For the text-containing cell, return its midpoint in (x, y) coordinate format. 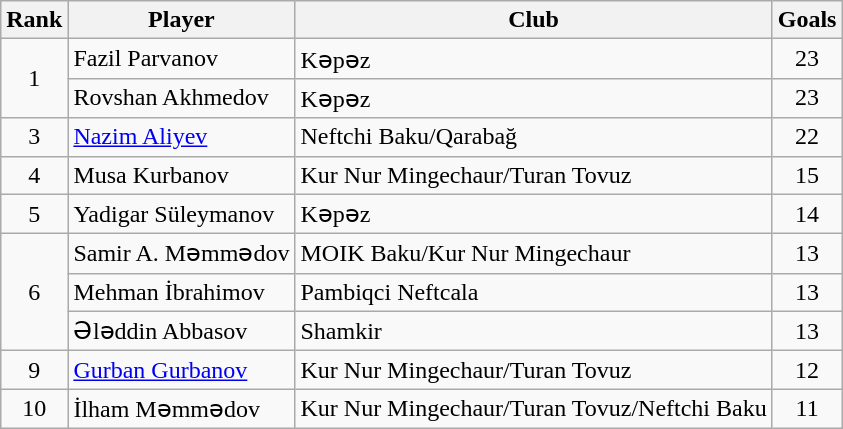
Nazim Aliyev (182, 137)
10 (34, 409)
1 (34, 78)
4 (34, 175)
Yadigar Süleymanov (182, 214)
Pambiqci Neftcala (534, 292)
Player (182, 20)
Club (534, 20)
15 (807, 175)
Neftchi Baku/Qarabağ (534, 137)
3 (34, 137)
Mehman İbrahimov (182, 292)
Goals (807, 20)
9 (34, 370)
Rovshan Akhmedov (182, 98)
Kur Nur Mingechaur/Turan Tovuz/Neftchi Baku (534, 409)
11 (807, 409)
22 (807, 137)
6 (34, 292)
Gurban Gurbanov (182, 370)
MOIK Baku/Kur Nur Mingechaur (534, 254)
5 (34, 214)
Shamkir (534, 331)
Rank (34, 20)
Ələddin Abbasov (182, 331)
Samir A. Məmmədov (182, 254)
14 (807, 214)
Musa Kurbanov (182, 175)
12 (807, 370)
Fazil Parvanov (182, 59)
İlham Məmmədov (182, 409)
